Determine the [x, y] coordinate at the center of the cell enclosing the given text.  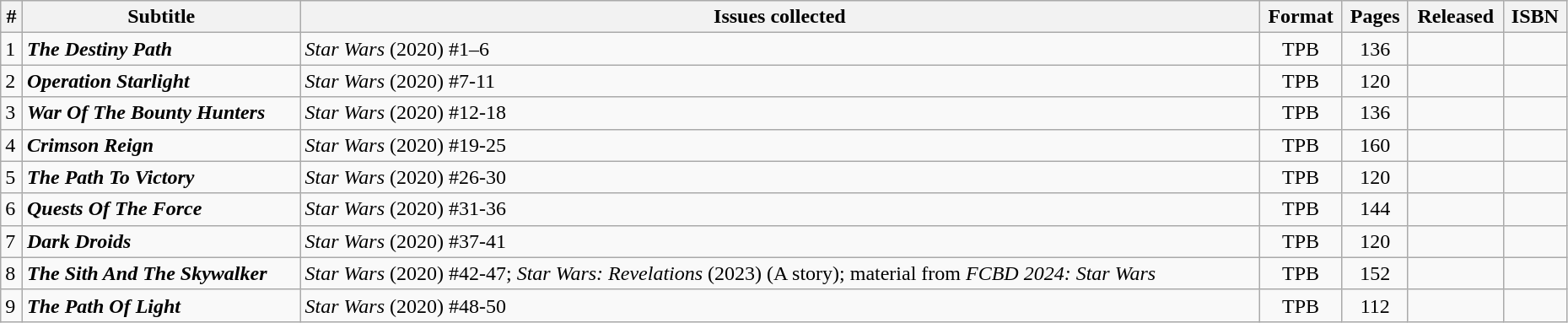
Format [1301, 17]
The Sith And The Skywalker [161, 273]
The Destiny Path [161, 49]
112 [1375, 305]
Pages [1375, 17]
Star Wars (2020) #48-50 [779, 305]
Star Wars (2020) #37-41 [779, 241]
4 [12, 145]
144 [1375, 209]
152 [1375, 273]
8 [12, 273]
War Of The Bounty Hunters [161, 113]
ISBN [1535, 17]
1 [12, 49]
5 [12, 177]
Operation Starlight [161, 81]
Issues collected [779, 17]
6 [12, 209]
Crimson Reign [161, 145]
Star Wars (2020) #1–6 [779, 49]
Star Wars (2020) #7-11 [779, 81]
3 [12, 113]
9 [12, 305]
The Path Of Light [161, 305]
Dark Droids [161, 241]
Star Wars (2020) #12-18 [779, 113]
2 [12, 81]
Star Wars (2020) #26-30 [779, 177]
Star Wars (2020) #19-25 [779, 145]
7 [12, 241]
Subtitle [161, 17]
# [12, 17]
Star Wars (2020) #31-36 [779, 209]
Released [1456, 17]
Star Wars (2020) #42-47; Star Wars: Revelations (2023) (A story); material from FCBD 2024: Star Wars [779, 273]
160 [1375, 145]
Quests Of The Force [161, 209]
The Path To Victory [161, 177]
